Return [x, y] of the center of cell containing provided text 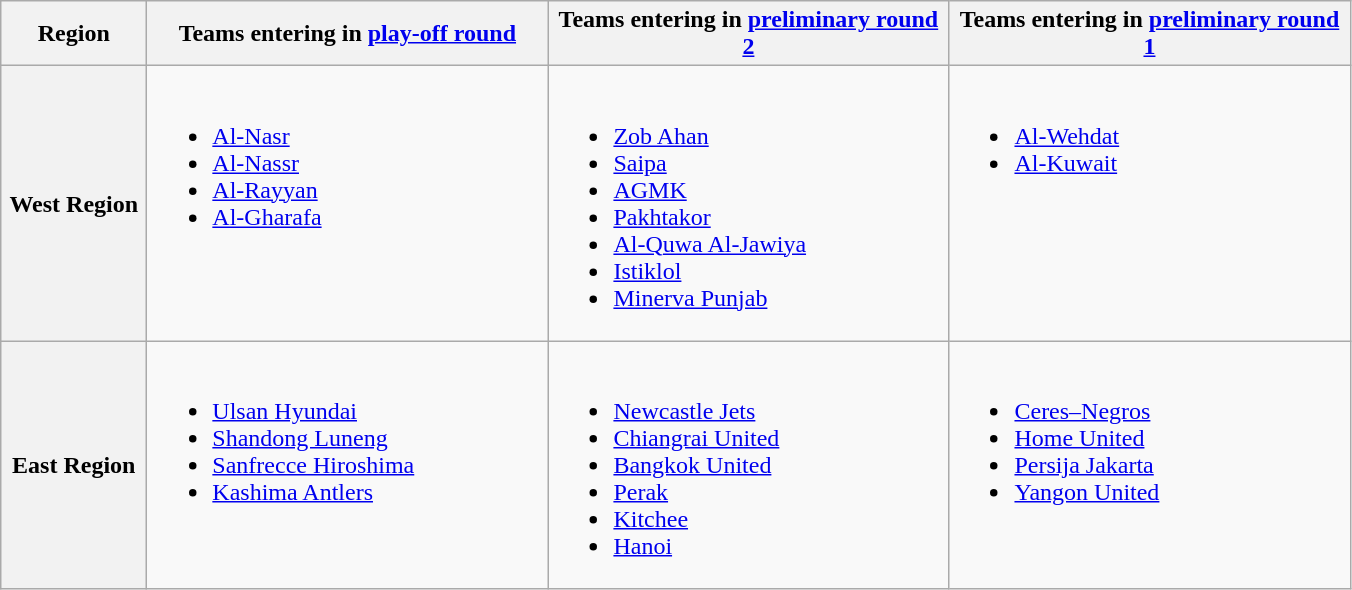
Teams entering in preliminary round 2 [748, 34]
Newcastle Jets Chiangrai United Bangkok United Perak Kitchee Hanoi [748, 465]
East Region [74, 465]
Ulsan Hyundai Shandong Luneng Sanfrecce Hiroshima Kashima Antlers [348, 465]
Al-Nasr Al-Nassr Al-Rayyan Al-Gharafa [348, 204]
Zob Ahan Saipa AGMK Pakhtakor Al-Quwa Al-Jawiya Istiklol Minerva Punjab [748, 204]
Region [74, 34]
Teams entering in preliminary round 1 [1150, 34]
Ceres–Negros Home United Persija Jakarta Yangon United [1150, 465]
West Region [74, 204]
Al-Wehdat Al-Kuwait [1150, 204]
Teams entering in play-off round [348, 34]
